Return [x, y] of the center of cell containing provided text 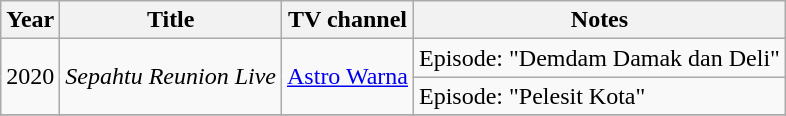
Sepahtu Reunion Live [171, 77]
Astro Warna [348, 77]
Episode: "Pelesit Kota" [600, 96]
Notes [600, 20]
Year [30, 20]
Episode: "Demdam Damak dan Deli" [600, 58]
2020 [30, 77]
Title [171, 20]
TV channel [348, 20]
